Output the [x, y] coordinate of the center of the cell containing the given text.  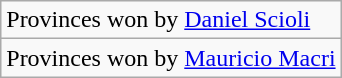
Provinces won by Mauricio Macri [171, 58]
Provinces won by Daniel Scioli [171, 20]
